Output the [X, Y] coordinate of the center of the cell containing the given text.  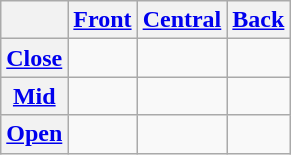
Central [182, 20]
Back [258, 20]
Mid [34, 96]
Front [102, 20]
Open [34, 134]
Close [34, 58]
